Scan for the cell matching the given text and deliver its [x, y] coordinate at center. 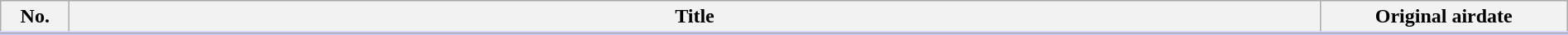
No. [35, 17]
Original airdate [1444, 17]
Title [695, 17]
